Capture the cell that displays the provided text and extract its [X, Y] central coordinate. 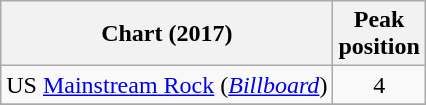
US Mainstream Rock (Billboard) [167, 85]
4 [379, 85]
Chart (2017) [167, 34]
Peakposition [379, 34]
